Return (x, y) of the center of cell containing provided text 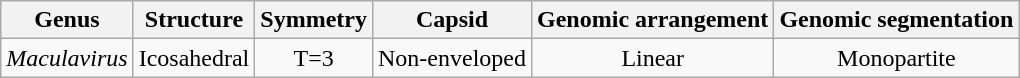
Genus (67, 20)
Linear (653, 58)
Non-enveloped (452, 58)
Monopartite (896, 58)
Maculavirus (67, 58)
Capsid (452, 20)
Icosahedral (194, 58)
Structure (194, 20)
Symmetry (314, 20)
T=3 (314, 58)
Genomic arrangement (653, 20)
Genomic segmentation (896, 20)
